Provide the (x, y) coordinate of the cell's center where the given text is located.  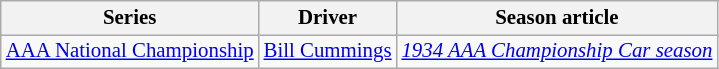
Season article (558, 18)
Bill Cummings (328, 51)
1934 AAA Championship Car season (558, 51)
AAA National Championship (130, 51)
Driver (328, 18)
Series (130, 18)
